Extract the (x, y) coordinate from the center of the cell holding the provided text.  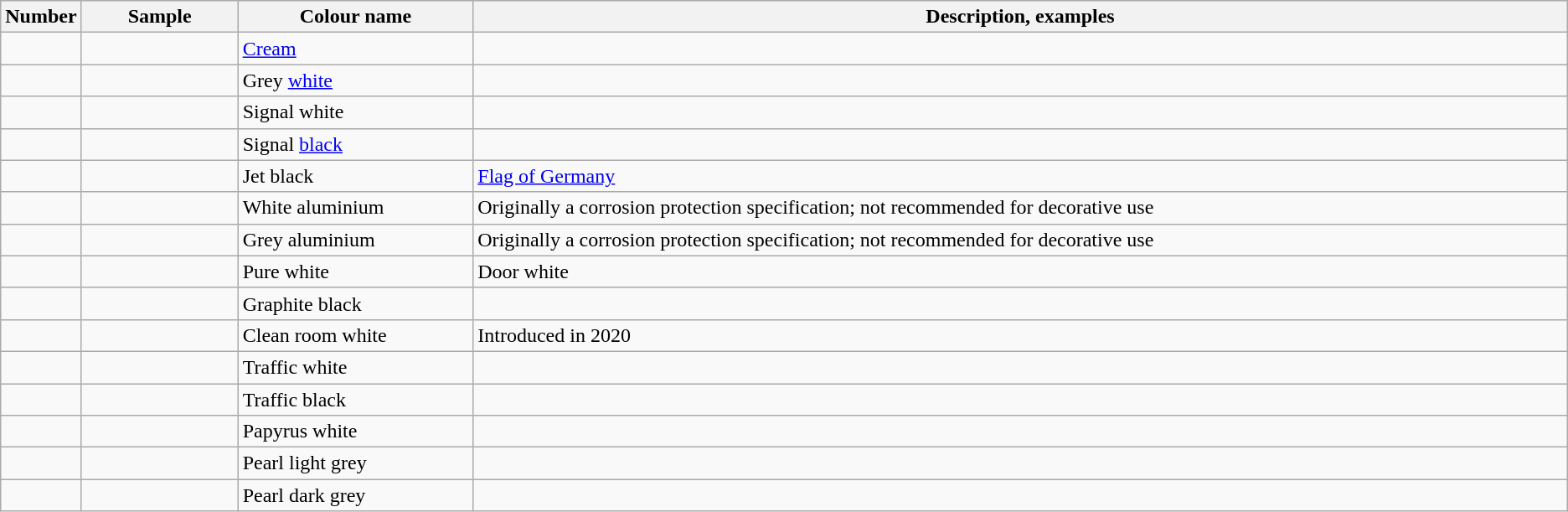
Introduced in 2020 (1020, 335)
Pure white (355, 272)
Pearl light grey (355, 463)
Description, examples (1020, 17)
Signal white (355, 112)
Signal black (355, 144)
Cream (355, 49)
Traffic black (355, 400)
White aluminium (355, 208)
Grey aluminium (355, 240)
Traffic white (355, 367)
Door white (1020, 272)
Graphite black (355, 303)
Pearl dark grey (355, 495)
Papyrus white (355, 432)
Flag of Germany (1020, 176)
Colour name (355, 17)
Number (41, 17)
Jet black (355, 176)
Grey white (355, 80)
Sample (159, 17)
Clean room white (355, 335)
